Capture the cell that displays the provided text and extract its [x, y] central coordinate. 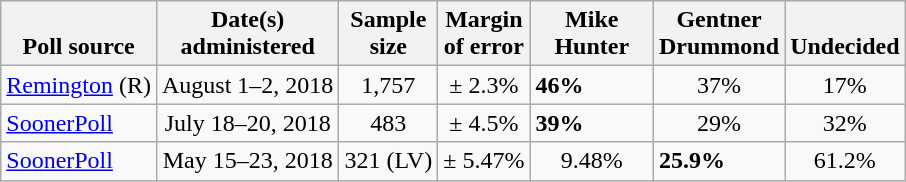
Marginof error [484, 34]
25.9% [720, 161]
± 4.5% [484, 123]
483 [388, 123]
Date(s)administered [247, 34]
37% [720, 85]
Poll source [79, 34]
July 18–20, 2018 [247, 123]
Undecided [845, 34]
GentnerDrummond [720, 34]
± 5.47% [484, 161]
MikeHunter [592, 34]
29% [720, 123]
Remington (R) [79, 85]
± 2.3% [484, 85]
August 1–2, 2018 [247, 85]
61.2% [845, 161]
39% [592, 123]
17% [845, 85]
32% [845, 123]
321 (LV) [388, 161]
May 15–23, 2018 [247, 161]
Samplesize [388, 34]
46% [592, 85]
1,757 [388, 85]
9.48% [592, 161]
